Return (X, Y) of the center of cell containing provided text 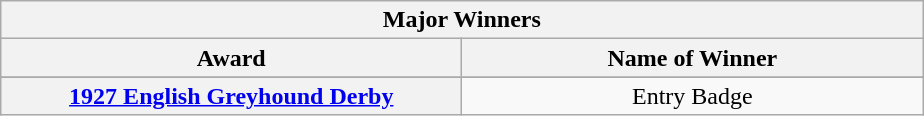
Major Winners (462, 20)
Name of Winner (692, 58)
Entry Badge (692, 96)
1927 English Greyhound Derby (232, 96)
Award (232, 58)
